Find where the given text appears and provide that cell's center as (X, Y) coordinate. 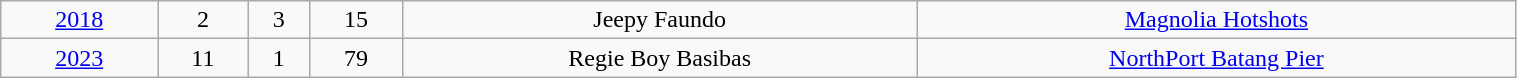
1 (278, 58)
NorthPort Batang Pier (1216, 58)
Magnolia Hotshots (1216, 20)
Regie Boy Basibas (660, 58)
3 (278, 20)
79 (356, 58)
Jeepy Faundo (660, 20)
2023 (80, 58)
15 (356, 20)
2018 (80, 20)
11 (204, 58)
2 (204, 20)
